Locate the cell with the specified text and output its (X, Y) center coordinate. 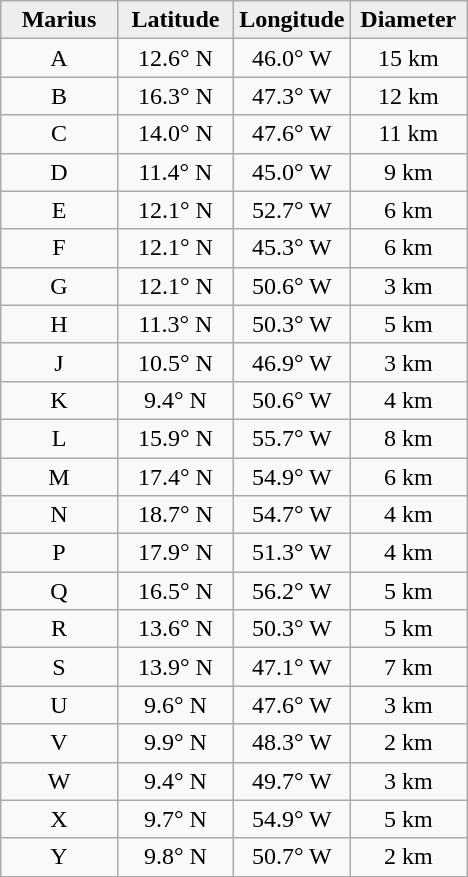
13.9° N (175, 667)
G (59, 286)
15 km (408, 58)
K (59, 400)
11.3° N (175, 324)
51.3° W (292, 553)
56.2° W (292, 591)
17.4° N (175, 477)
9.6° N (175, 705)
47.3° W (292, 96)
J (59, 362)
54.7° W (292, 515)
Q (59, 591)
D (59, 172)
11 km (408, 134)
46.0° W (292, 58)
H (59, 324)
L (59, 438)
11.4° N (175, 172)
12.6° N (175, 58)
8 km (408, 438)
Diameter (408, 20)
R (59, 629)
17.9° N (175, 553)
18.7° N (175, 515)
P (59, 553)
45.3° W (292, 248)
N (59, 515)
16.3° N (175, 96)
13.6° N (175, 629)
Latitude (175, 20)
9.7° N (175, 819)
E (59, 210)
M (59, 477)
9.9° N (175, 743)
16.5° N (175, 591)
X (59, 819)
7 km (408, 667)
9.8° N (175, 857)
9 km (408, 172)
F (59, 248)
A (59, 58)
14.0° N (175, 134)
48.3° W (292, 743)
W (59, 781)
V (59, 743)
Y (59, 857)
52.7° W (292, 210)
46.9° W (292, 362)
47.1° W (292, 667)
B (59, 96)
12 km (408, 96)
49.7° W (292, 781)
C (59, 134)
55.7° W (292, 438)
50.7° W (292, 857)
45.0° W (292, 172)
10.5° N (175, 362)
Marius (59, 20)
15.9° N (175, 438)
S (59, 667)
Longitude (292, 20)
U (59, 705)
